Detect which cell encompasses the target text, then output its (x, y) center coordinate. 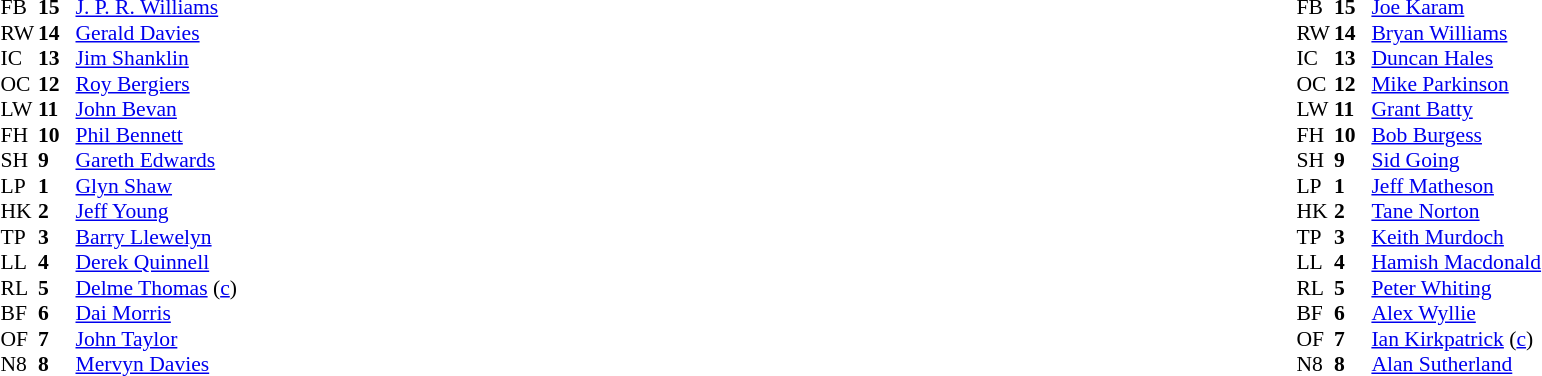
Jeff Young (156, 211)
Peter Whiting (1456, 288)
Jeff Matheson (1456, 186)
Glyn Shaw (156, 186)
Duncan Hales (1456, 59)
Tane Norton (1456, 211)
Mike Parkinson (1456, 84)
Keith Murdoch (1456, 237)
Ian Kirkpatrick (c) (1456, 339)
Phil Bennett (156, 135)
Dai Morris (156, 313)
Gerald Davies (156, 33)
Alex Wyllie (1456, 313)
Hamish Macdonald (1456, 263)
Barry Llewelyn (156, 237)
John Bevan (156, 109)
Gareth Edwards (156, 161)
John Taylor (156, 339)
Derek Quinnell (156, 263)
Jim Shanklin (156, 59)
Sid Going (1456, 161)
Delme Thomas (c) (156, 288)
Roy Bergiers (156, 84)
Bryan Williams (1456, 33)
Bob Burgess (1456, 135)
Grant Batty (1456, 109)
